Find where the given text appears and provide that cell's center as [X, Y] coordinate. 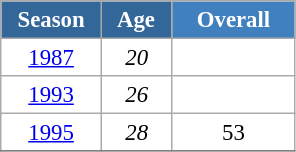
1993 [52, 95]
28 [136, 133]
1995 [52, 133]
Age [136, 20]
26 [136, 95]
1987 [52, 58]
Season [52, 20]
Overall [234, 20]
53 [234, 133]
20 [136, 58]
